Detect which cell encompasses the target text, then output its (x, y) center coordinate. 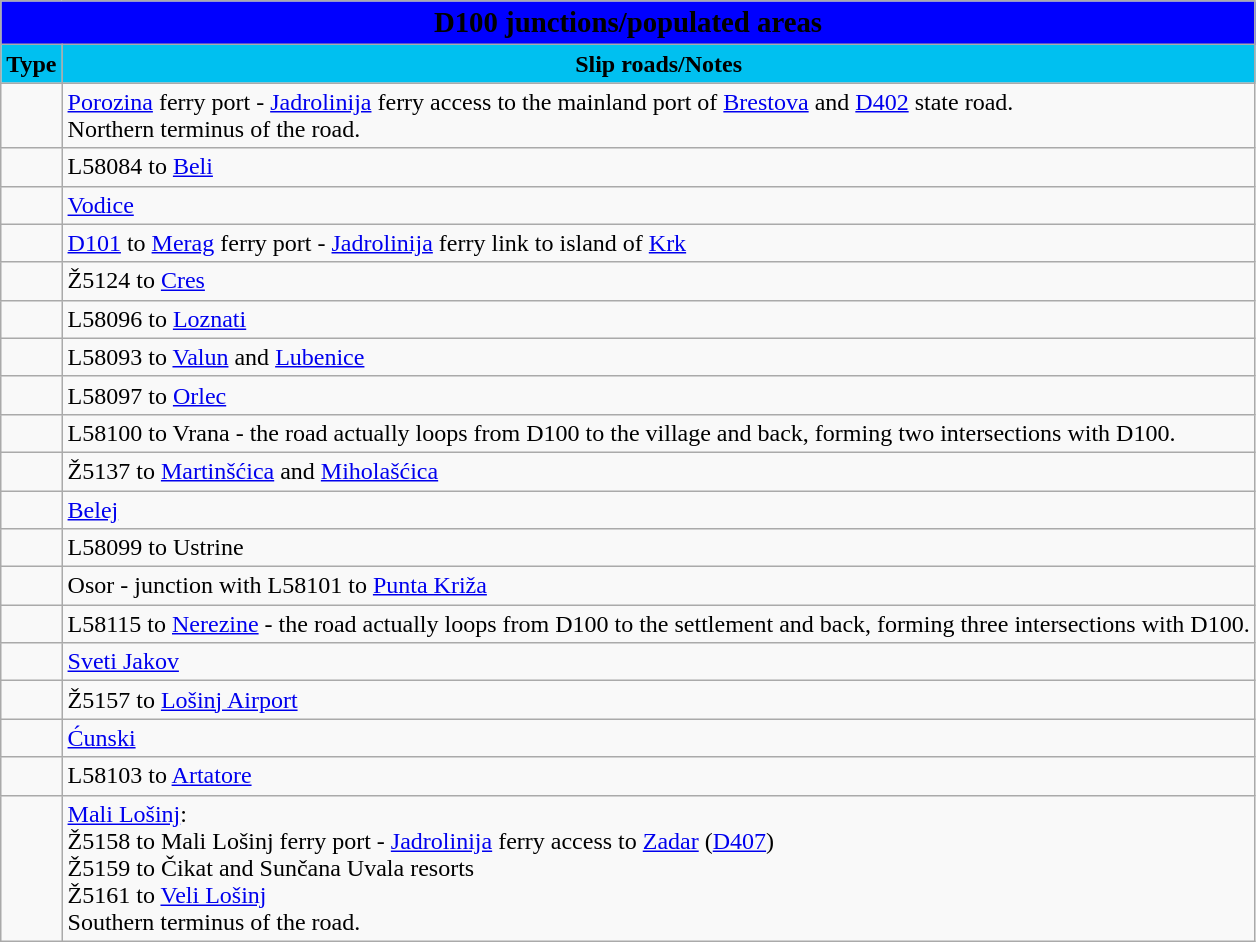
L58084 to Beli (658, 167)
Type (32, 64)
Ž5137 to Martinšćica and Miholašćica (658, 471)
L58099 to Ustrine (658, 548)
D100 junctions/populated areas (628, 23)
Vodice (658, 205)
Ćunski (658, 738)
L58103 to Artatore (658, 776)
Porozina ferry port - Jadrolinija ferry access to the mainland port of Brestova and D402 state road.Northern terminus of the road. (658, 116)
L58097 to Orlec (658, 395)
D101 to Merag ferry port - Jadrolinija ferry link to island of Krk (658, 243)
L58096 to Loznati (658, 319)
Ž5157 to Lošinj Airport (658, 700)
L58100 to Vrana - the road actually loops from D100 to the village and back, forming two intersections with D100. (658, 433)
Sveti Jakov (658, 662)
Belej (658, 509)
Osor - junction with L58101 to Punta Križa (658, 586)
L58115 to Nerezine - the road actually loops from D100 to the settlement and back, forming three intersections with D100. (658, 624)
Slip roads/Notes (658, 64)
Ž5124 to Cres (658, 281)
L58093 to Valun and Lubenice (658, 357)
